Detect which cell encompasses the target text, then output its (X, Y) center coordinate. 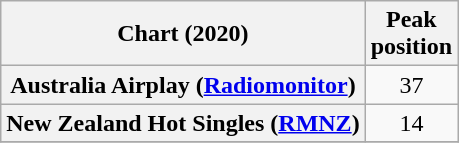
14 (411, 123)
37 (411, 85)
Australia Airplay (Radiomonitor) (183, 85)
Chart (2020) (183, 34)
New Zealand Hot Singles (RMNZ) (183, 123)
Peakposition (411, 34)
